Determine the [X, Y] coordinate at the center of the cell enclosing the given text.  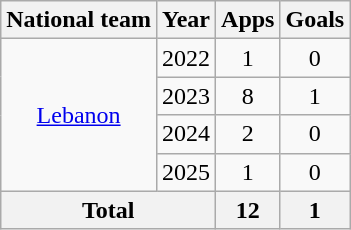
2022 [186, 58]
2 [248, 134]
Apps [248, 20]
8 [248, 96]
12 [248, 210]
National team [79, 20]
2024 [186, 134]
Goals [315, 20]
Lebanon [79, 115]
2023 [186, 96]
Year [186, 20]
Total [108, 210]
2025 [186, 172]
